Detect which cell encompasses the target text, then output its [x, y] center coordinate. 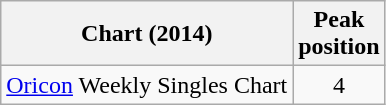
4 [339, 85]
Peakposition [339, 34]
Oricon Weekly Singles Chart [147, 85]
Chart (2014) [147, 34]
